Provide the [x, y] coordinate of the cell's center where the given text is located.  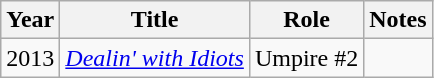
Notes [398, 20]
Dealin' with Idiots [155, 58]
Role [306, 20]
Umpire #2 [306, 58]
Year [30, 20]
Title [155, 20]
2013 [30, 58]
